Pinpoint the cell where the given text exists, returning its [x, y] midpoint coordinate. 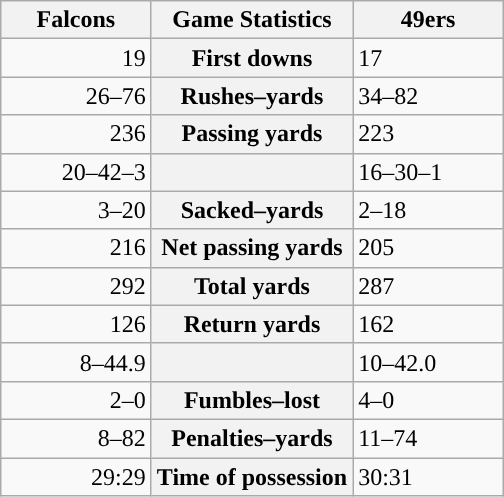
2–18 [428, 210]
Return yards [252, 324]
216 [76, 248]
4–0 [428, 400]
First downs [252, 58]
Net passing yards [252, 248]
223 [428, 134]
Penalties–yards [252, 438]
8–44.9 [76, 362]
Fumbles–lost [252, 400]
29:29 [76, 477]
Total yards [252, 286]
34–82 [428, 96]
292 [76, 286]
Rushes–yards [252, 96]
236 [76, 134]
Falcons [76, 20]
Game Statistics [252, 20]
205 [428, 248]
10–42.0 [428, 362]
26–76 [76, 96]
49ers [428, 20]
17 [428, 58]
Time of possession [252, 477]
11–74 [428, 438]
30:31 [428, 477]
Passing yards [252, 134]
287 [428, 286]
3–20 [76, 210]
16–30–1 [428, 172]
19 [76, 58]
8–82 [76, 438]
162 [428, 324]
Sacked–yards [252, 210]
2–0 [76, 400]
20–42–3 [76, 172]
126 [76, 324]
